For the text-containing cell, return its midpoint in (X, Y) coordinate format. 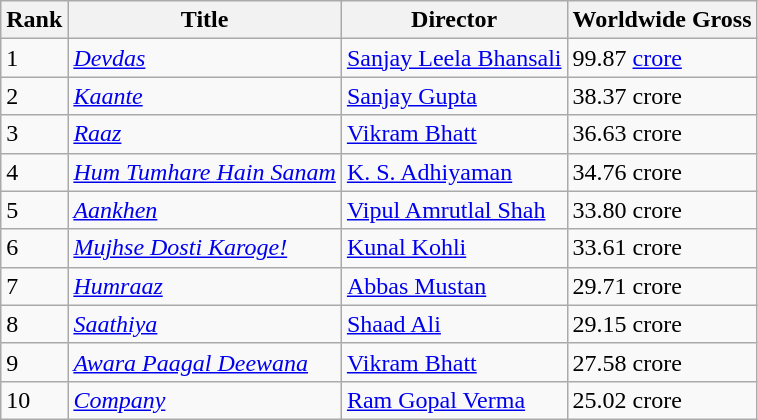
Company (205, 400)
Ram Gopal Verma (454, 400)
34.76 crore (662, 172)
Worldwide Gross (662, 20)
Hum Tumhare Hain Sanam (205, 172)
7 (34, 286)
Awara Paagal Deewana (205, 362)
Kaante (205, 96)
Humraaz (205, 286)
Rank (34, 20)
Kunal Kohli (454, 248)
36.63 crore (662, 134)
33.61 crore (662, 248)
8 (34, 324)
2 (34, 96)
Title (205, 20)
Aankhen (205, 210)
1 (34, 58)
Sanjay Gupta (454, 96)
K. S. Adhiyaman (454, 172)
5 (34, 210)
38.37 crore (662, 96)
9 (34, 362)
29.71 crore (662, 286)
3 (34, 134)
Sanjay Leela Bhansali (454, 58)
6 (34, 248)
29.15 crore (662, 324)
27.58 crore (662, 362)
Mujhse Dosti Karoge! (205, 248)
Devdas (205, 58)
Saathiya (205, 324)
33.80 crore (662, 210)
25.02 crore (662, 400)
Director (454, 20)
Shaad Ali (454, 324)
Abbas Mustan (454, 286)
Raaz (205, 134)
4 (34, 172)
Vipul Amrutlal Shah (454, 210)
99.87 crore (662, 58)
10 (34, 400)
